Provide the [X, Y] coordinate of the cell's center where the given text is located.  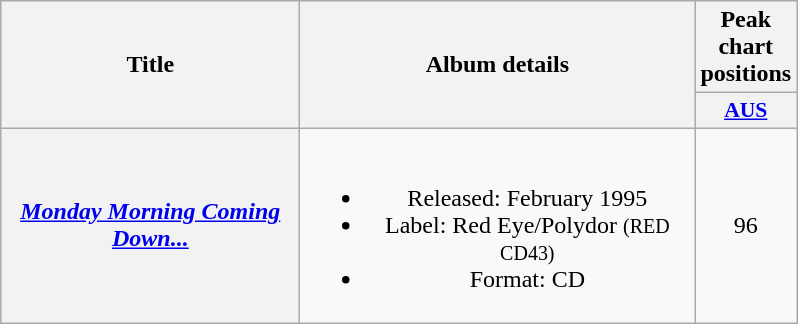
Monday Morning Coming Down... [150, 225]
AUS [746, 111]
Title [150, 65]
96 [746, 225]
Peak chart positions [746, 47]
Album details [498, 65]
Released: February 1995Label: Red Eye/Polydor (RED CD43)Format: CD [498, 225]
